Locate the cell with the specified text and output its [x, y] center coordinate. 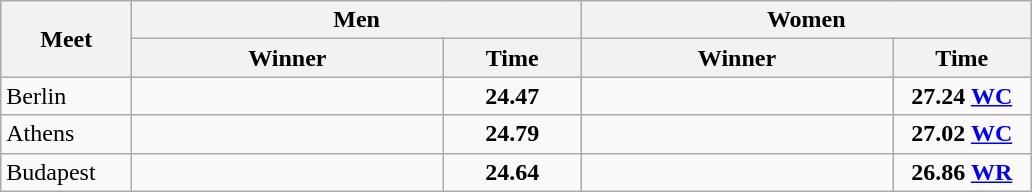
24.64 [512, 172]
Women [806, 20]
Budapest [66, 172]
Berlin [66, 96]
Men [357, 20]
24.47 [512, 96]
24.79 [512, 134]
Athens [66, 134]
26.86 WR [962, 172]
27.02 WC [962, 134]
Meet [66, 39]
27.24 WC [962, 96]
